Identify which cell holds the provided text, then report its [X, Y] central coordinate. 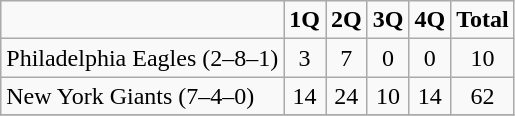
3 [305, 58]
3Q [388, 20]
New York Giants (7–4–0) [142, 96]
2Q [347, 20]
Total [483, 20]
24 [347, 96]
62 [483, 96]
7 [347, 58]
1Q [305, 20]
4Q [430, 20]
Philadelphia Eagles (2–8–1) [142, 58]
